Scan for the cell matching the given text and deliver its [x, y] coordinate at center. 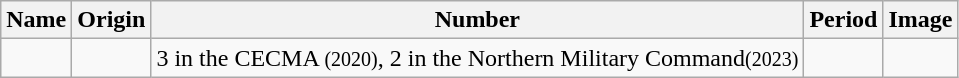
Name [36, 20]
Image [920, 20]
Origin [112, 20]
Number [478, 20]
3 in the CECMA (2020), 2 in the Northern Military Command(2023) [478, 58]
Period [844, 20]
